Find where the given text appears and provide that cell's center as (x, y) coordinate. 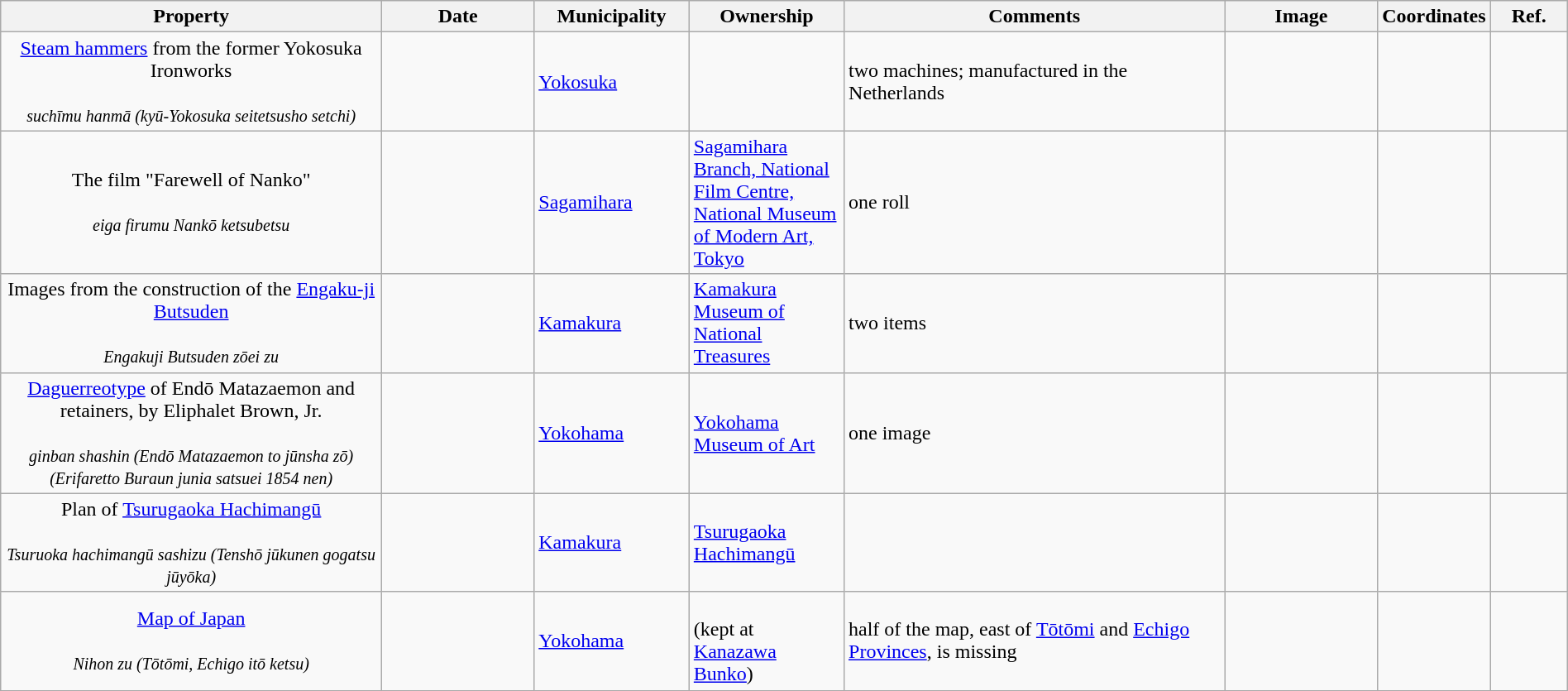
Municipality (612, 17)
The film "Farewell of Nanko"eiga firumu Nankō ketsubetsu (192, 202)
Yokohama Museum of Art (766, 433)
two machines; manufactured in the Netherlands (1035, 81)
Sagamihara Branch, National Film Centre, National Museum of Modern Art, Tokyo (766, 202)
Yokosuka (612, 81)
Property (192, 17)
one roll (1035, 202)
Coordinates (1434, 17)
Map of JapanNihon zu (Tōtōmi, Echigo itō ketsu) (192, 641)
(kept at Kanazawa Bunko) (766, 641)
Ownership (766, 17)
Images from the construction of the Engaku-ji ButsudenEngakuji Butsuden zōei zu (192, 323)
Kamakura Museum of National Treasures (766, 323)
two items (1035, 323)
Date (458, 17)
Plan of Tsurugaoka HachimangūTsuruoka hachimangū sashizu (Tenshō jūkunen gogatsu jūyōka) (192, 543)
Steam hammers from the former Yokosuka Ironworkssuchīmu hanmā (kyū-Yokosuka seitetsusho setchi) (192, 81)
Image (1302, 17)
Ref. (1528, 17)
half of the map, east of Tōtōmi and Echigo Provinces, is missing (1035, 641)
Tsurugaoka Hachimangū (766, 543)
one image (1035, 433)
Sagamihara (612, 202)
Comments (1035, 17)
